Output the [x, y] coordinate of the center of the cell containing the given text.  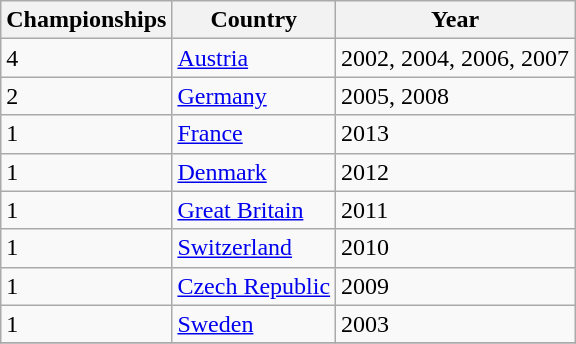
Great Britain [254, 210]
France [254, 134]
Czech Republic [254, 286]
4 [86, 58]
2002, 2004, 2006, 2007 [456, 58]
2005, 2008 [456, 96]
2011 [456, 210]
Country [254, 20]
Denmark [254, 172]
2003 [456, 324]
Austria [254, 58]
2009 [456, 286]
Championships [86, 20]
2012 [456, 172]
Germany [254, 96]
2010 [456, 248]
Switzerland [254, 248]
Sweden [254, 324]
Year [456, 20]
2013 [456, 134]
2 [86, 96]
